For the text-containing cell, return its midpoint in [X, Y] coordinate format. 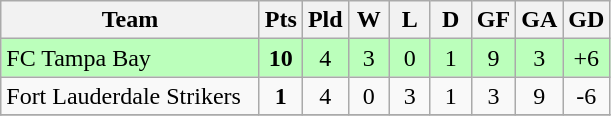
Pts [280, 20]
GF [493, 20]
Pld [325, 20]
+6 [586, 58]
W [368, 20]
GA [540, 20]
D [450, 20]
10 [280, 58]
-6 [586, 96]
Team [130, 20]
L [410, 20]
FC Tampa Bay [130, 58]
GD [586, 20]
Fort Lauderdale Strikers [130, 96]
